Output the (x, y) coordinate of the center of the cell containing the given text.  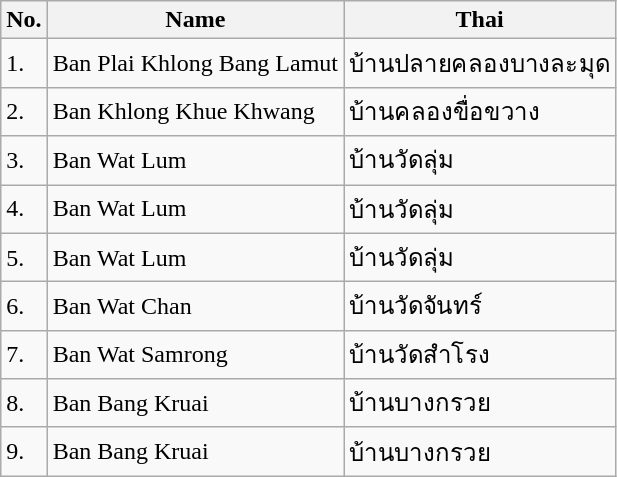
บ้านวัดสำโรง (480, 354)
บ้านวัดจันทร์ (480, 306)
Ban Khlong Khue Khwang (195, 112)
5. (24, 258)
Ban Wat Chan (195, 306)
No. (24, 20)
Thai (480, 20)
4. (24, 208)
9. (24, 452)
บ้านคลองขื่อขวาง (480, 112)
Ban Plai Khlong Bang Lamut (195, 64)
บ้านปลายคลองบางละมุด (480, 64)
Ban Wat Samrong (195, 354)
6. (24, 306)
7. (24, 354)
Name (195, 20)
2. (24, 112)
1. (24, 64)
8. (24, 404)
3. (24, 160)
